Provide the [X, Y] coordinate of the cell's center where the given text is located.  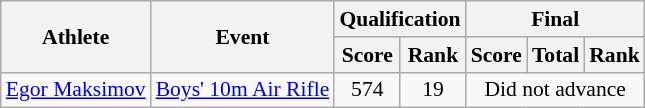
Did not advance [556, 90]
Event [243, 36]
Egor Maksimov [76, 90]
Athlete [76, 36]
Final [556, 19]
Qualification [400, 19]
574 [367, 90]
19 [432, 90]
Total [556, 55]
Boys' 10m Air Rifle [243, 90]
